Identify which cell holds the provided text, then report its [x, y] central coordinate. 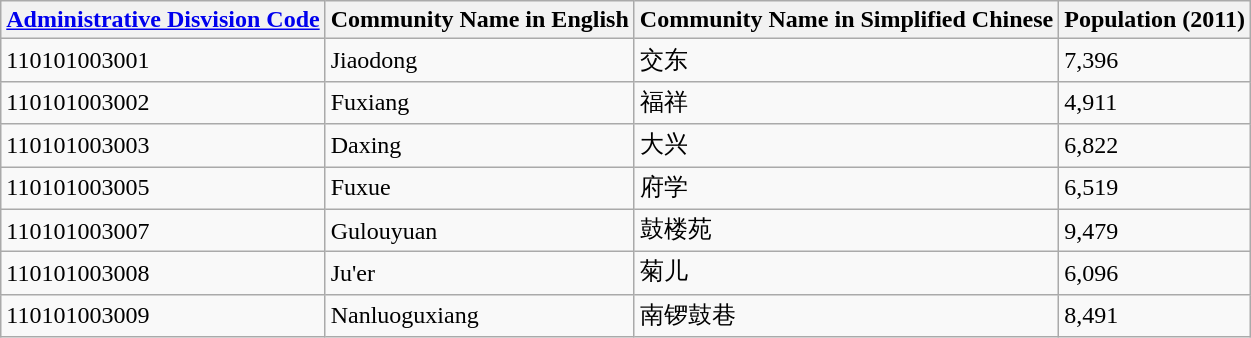
6,519 [1155, 188]
110101003003 [163, 146]
7,396 [1155, 60]
福祥 [846, 102]
Gulouyuan [480, 230]
110101003001 [163, 60]
府学 [846, 188]
Community Name in English [480, 20]
Population (2011) [1155, 20]
9,479 [1155, 230]
Daxing [480, 146]
Jiaodong [480, 60]
110101003005 [163, 188]
Ju'er [480, 274]
Administrative Disvision Code [163, 20]
交东 [846, 60]
Nanluoguxiang [480, 316]
Fuxiang [480, 102]
110101003002 [163, 102]
鼓楼苑 [846, 230]
大兴 [846, 146]
110101003009 [163, 316]
4,911 [1155, 102]
菊儿 [846, 274]
南锣鼓巷 [846, 316]
8,491 [1155, 316]
Community Name in Simplified Chinese [846, 20]
Fuxue [480, 188]
6,096 [1155, 274]
110101003007 [163, 230]
6,822 [1155, 146]
110101003008 [163, 274]
